Search for the cell housing the specified text and yield its (X, Y) center coordinate. 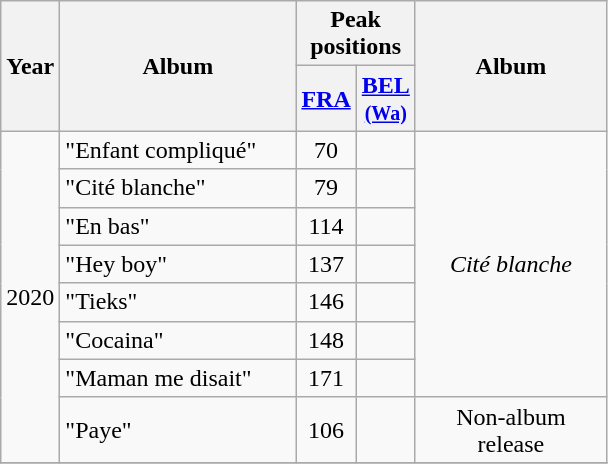
Year (30, 66)
171 (326, 378)
"Paye" (178, 430)
"Hey boy" (178, 264)
"Tieks" (178, 302)
148 (326, 340)
79 (326, 188)
146 (326, 302)
106 (326, 430)
FRA (326, 98)
"Cocaina" (178, 340)
"Cité blanche" (178, 188)
Peak positions (356, 34)
114 (326, 226)
"Enfant compliqué" (178, 150)
Non-album release (510, 430)
"En bas" (178, 226)
BEL(Wa) (386, 98)
70 (326, 150)
"Maman me disait" (178, 378)
137 (326, 264)
2020 (30, 297)
Cité blanche (510, 264)
